Scan for the cell matching the given text and deliver its [x, y] coordinate at center. 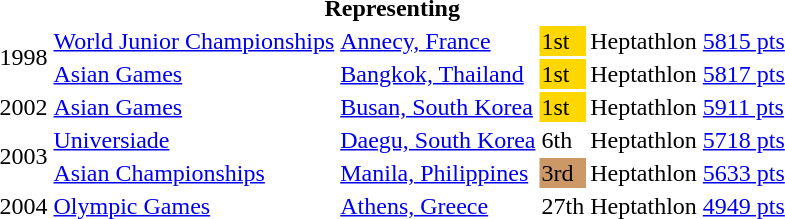
World Junior Championships [194, 41]
3rd [563, 173]
Manila, Philippines [438, 173]
Daegu, South Korea [438, 140]
Bangkok, Thailand [438, 74]
Annecy, France [438, 41]
Universiade [194, 140]
Busan, South Korea [438, 107]
6th [563, 140]
Asian Championships [194, 173]
